From the cell containing the given text, extract its center point as [x, y] coordinate. 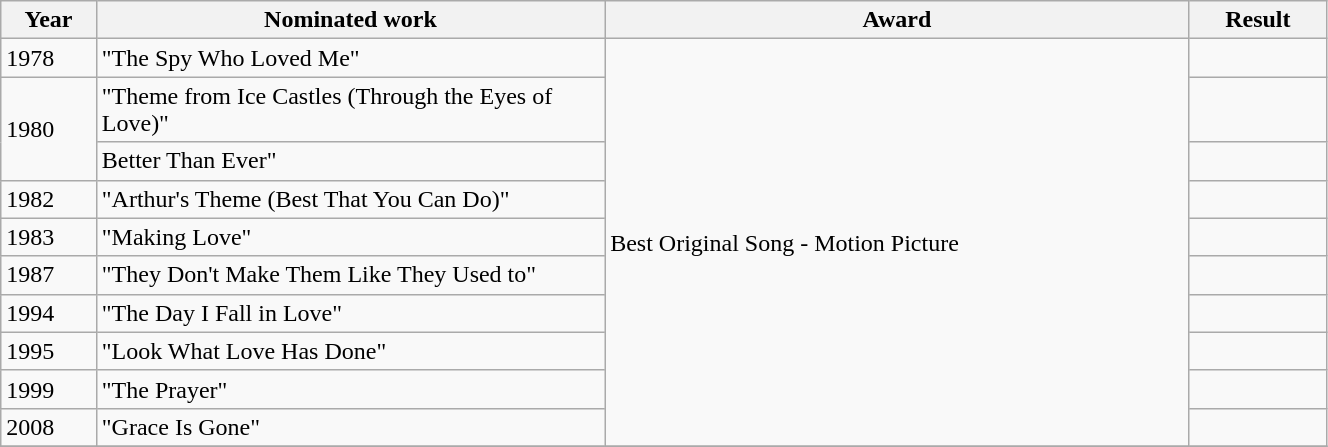
1978 [49, 58]
"Arthur's Theme (Best That You Can Do)" [350, 199]
1987 [49, 275]
Year [49, 20]
2008 [49, 427]
"The Spy Who Loved Me" [350, 58]
"Theme from Ice Castles (Through the Eyes of Love)" [350, 110]
Nominated work [350, 20]
1994 [49, 313]
"Making Love" [350, 237]
"The Day I Fall in Love" [350, 313]
"Look What Love Has Done" [350, 351]
"Grace Is Gone" [350, 427]
"The Prayer" [350, 389]
"They Don't Make Them Like They Used to" [350, 275]
Award [898, 20]
1983 [49, 237]
1982 [49, 199]
Better Than Ever" [350, 161]
Best Original Song - Motion Picture [898, 243]
1995 [49, 351]
1999 [49, 389]
Result [1258, 20]
1980 [49, 128]
